For the text-containing cell, return its midpoint in [X, Y] coordinate format. 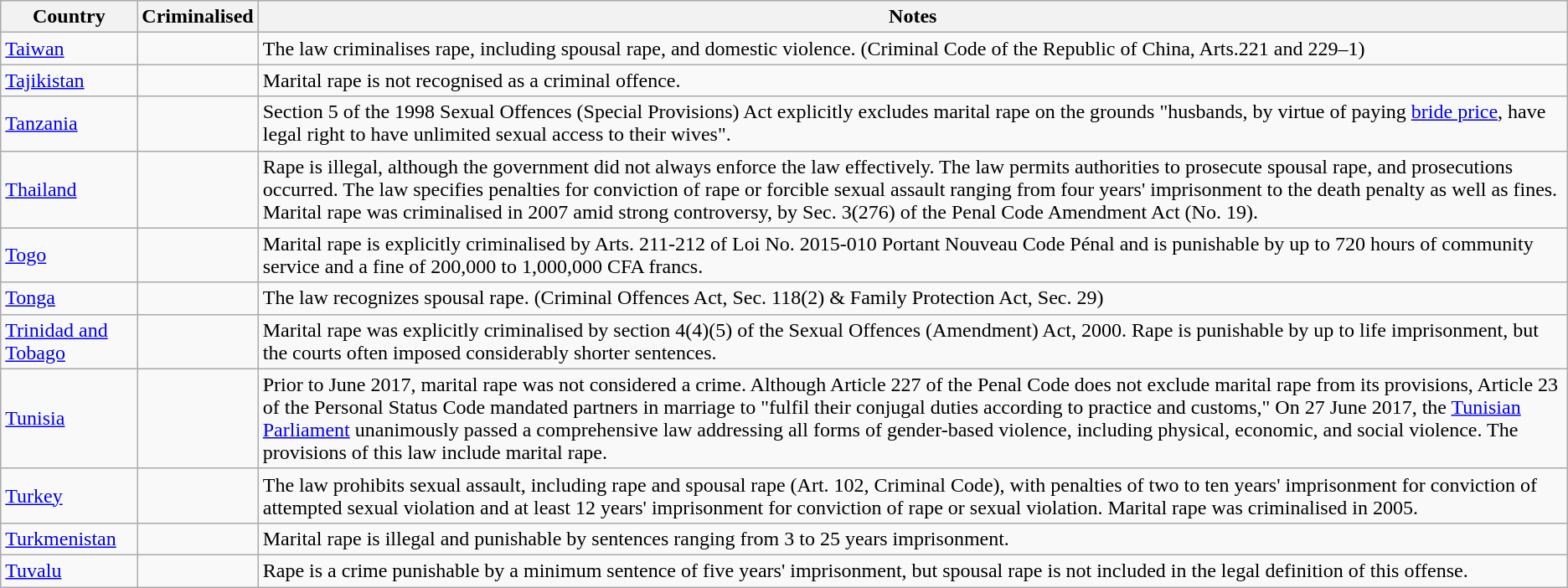
Trinidad and Tobago [69, 342]
Criminalised [198, 17]
Togo [69, 255]
Thailand [69, 189]
Tajikistan [69, 80]
Tonga [69, 298]
Turkmenistan [69, 539]
Notes [913, 17]
Turkey [69, 496]
Marital rape is illegal and punishable by sentences ranging from 3 to 25 years imprisonment. [913, 539]
Country [69, 17]
Tunisia [69, 419]
Tanzania [69, 124]
Taiwan [69, 49]
Tuvalu [69, 570]
The law recognizes spousal rape. (Criminal Offences Act, Sec. 118(2) & Family Protection Act, Sec. 29) [913, 298]
Marital rape is not recognised as a criminal offence. [913, 80]
The law criminalises rape, including spousal rape, and domestic violence. (Criminal Code of the Republic of China, Arts.221 and 229–1) [913, 49]
